Output the (x, y) coordinate of the center of the cell containing the given text.  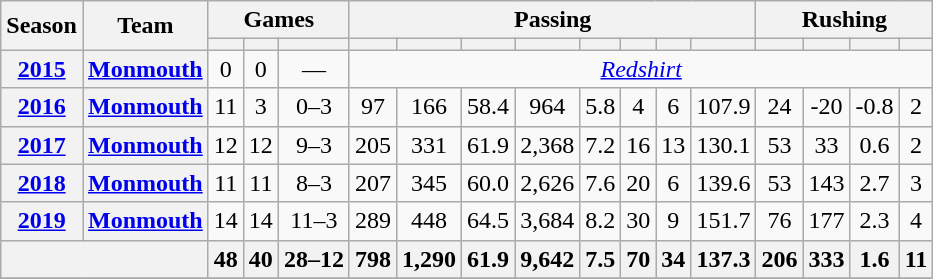
Redshirt (640, 69)
28–12 (314, 259)
289 (372, 221)
Rushing (844, 20)
2015 (42, 69)
1,290 (428, 259)
Games (278, 20)
16 (638, 145)
13 (674, 145)
2,626 (548, 183)
24 (780, 107)
9 (674, 221)
205 (372, 145)
964 (548, 107)
0.6 (874, 145)
1.6 (874, 259)
2.3 (874, 221)
34 (674, 259)
151.7 (724, 221)
-0.8 (874, 107)
206 (780, 259)
8.2 (600, 221)
40 (260, 259)
9–3 (314, 145)
207 (372, 183)
8–3 (314, 183)
— (314, 69)
177 (826, 221)
166 (428, 107)
11–3 (314, 221)
345 (428, 183)
58.4 (488, 107)
448 (428, 221)
2018 (42, 183)
97 (372, 107)
7.5 (600, 259)
20 (638, 183)
60.0 (488, 183)
33 (826, 145)
798 (372, 259)
48 (226, 259)
3,684 (548, 221)
2.7 (874, 183)
143 (826, 183)
Season (42, 26)
0–3 (314, 107)
139.6 (724, 183)
70 (638, 259)
-20 (826, 107)
2016 (42, 107)
7.2 (600, 145)
2,368 (548, 145)
9,642 (548, 259)
331 (428, 145)
64.5 (488, 221)
2017 (42, 145)
Passing (552, 20)
Team (145, 26)
130.1 (724, 145)
2019 (42, 221)
107.9 (724, 107)
30 (638, 221)
137.3 (724, 259)
333 (826, 259)
76 (780, 221)
7.6 (600, 183)
5.8 (600, 107)
